Return the (X, Y) coordinate for the center point of the cell that contains the specified text.  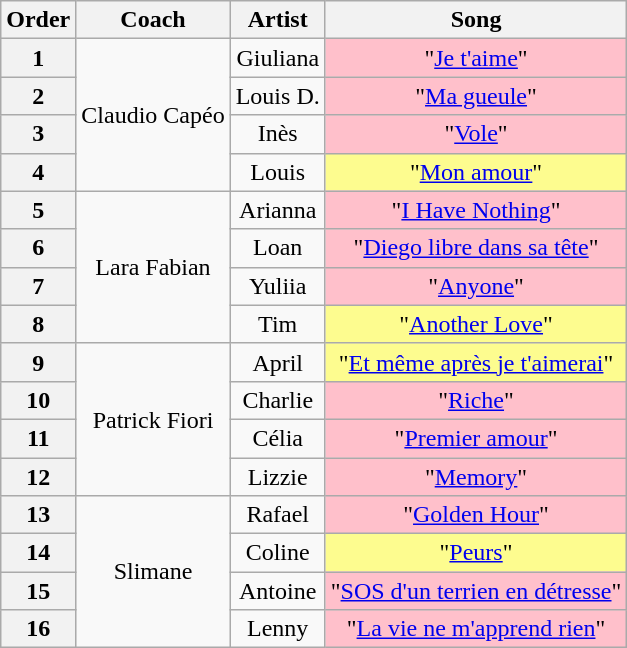
Lenny (278, 629)
"Vole" (476, 134)
Coach (153, 20)
Rafael (278, 515)
Slimane (153, 572)
"Peurs" (476, 553)
Lara Fabian (153, 267)
Louis D. (278, 96)
Giuliana (278, 58)
"Another Love" (476, 324)
"I Have Nothing" (476, 210)
Patrick Fiori (153, 419)
2 (38, 96)
14 (38, 553)
5 (38, 210)
12 (38, 477)
4 (38, 172)
"Riche" (476, 400)
9 (38, 362)
Arianna (278, 210)
"La vie ne m'apprend rien" (476, 629)
"Premier amour" (476, 438)
7 (38, 286)
"Diego libre dans sa tête" (476, 248)
6 (38, 248)
"Je t'aime" (476, 58)
15 (38, 591)
"Anyone" (476, 286)
8 (38, 324)
Claudio Capéo (153, 115)
"SOS d'un terrien en détresse" (476, 591)
"Et même après je t'aimerai" (476, 362)
Charlie (278, 400)
"Ma gueule" (476, 96)
13 (38, 515)
10 (38, 400)
Tim (278, 324)
16 (38, 629)
"Golden Hour" (476, 515)
"Memory" (476, 477)
Louis (278, 172)
Lizzie (278, 477)
Artist (278, 20)
Inès (278, 134)
3 (38, 134)
Coline (278, 553)
Order (38, 20)
"Mon amour" (476, 172)
Loan (278, 248)
Célia (278, 438)
1 (38, 58)
Antoine (278, 591)
Yuliia (278, 286)
April (278, 362)
Song (476, 20)
11 (38, 438)
